Extract the [X, Y] coordinate from the center of the cell holding the provided text.  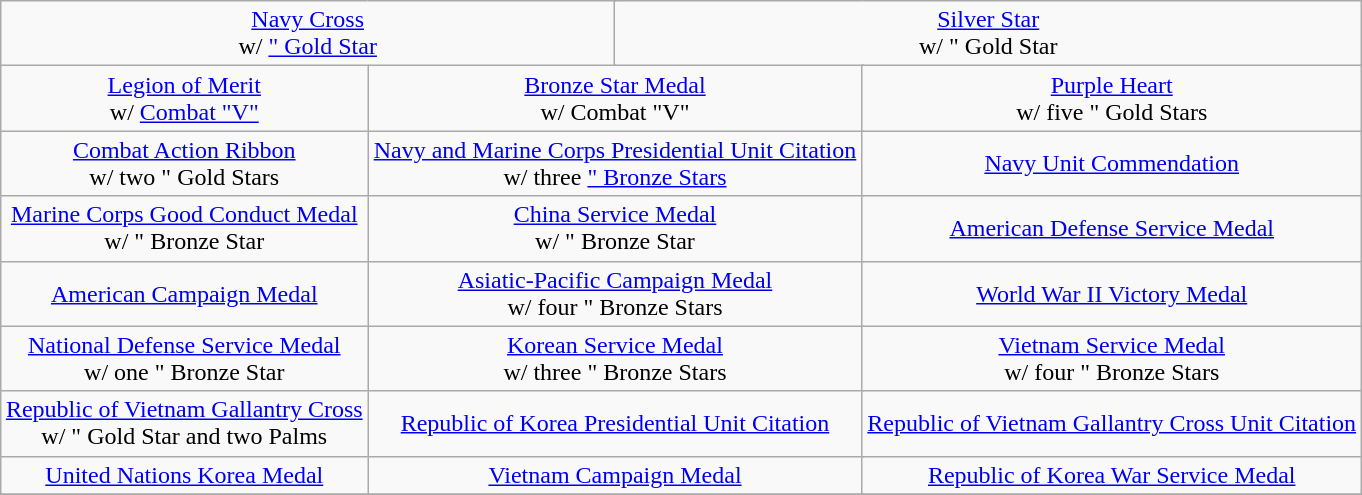
Navy Unit Commendation [1112, 164]
China Service Medalw/ " Bronze Star [615, 228]
Bronze Star Medalw/ Combat "V" [615, 98]
World War II Victory Medal [1112, 294]
National Defense Service Medalw/ one " Bronze Star [184, 358]
American Defense Service Medal [1112, 228]
Navy Crossw/ " Gold Star [308, 34]
Vietnam Service Medalw/ four " Bronze Stars [1112, 358]
Vietnam Campaign Medal [615, 475]
United Nations Korea Medal [184, 475]
Korean Service Medalw/ three " Bronze Stars [615, 358]
Republic of Korea War Service Medal [1112, 475]
Purple Heartw/ five " Gold Stars [1112, 98]
Silver Starw/ " Gold Star [988, 34]
Republic of Vietnam Gallantry Crossw/ " Gold Star and two Palms [184, 424]
American Campaign Medal [184, 294]
Republic of Vietnam Gallantry Cross Unit Citation [1112, 424]
Republic of Korea Presidential Unit Citation [615, 424]
Navy and Marine Corps Presidential Unit Citation w/ three " Bronze Stars [615, 164]
Marine Corps Good Conduct Medal w/ " Bronze Star [184, 228]
Combat Action Ribbonw/ two " Gold Stars [184, 164]
Legion of Meritw/ Combat "V" [184, 98]
Asiatic-Pacific Campaign Medalw/ four " Bronze Stars [615, 294]
